Scan for the cell matching the given text and deliver its (X, Y) coordinate at center. 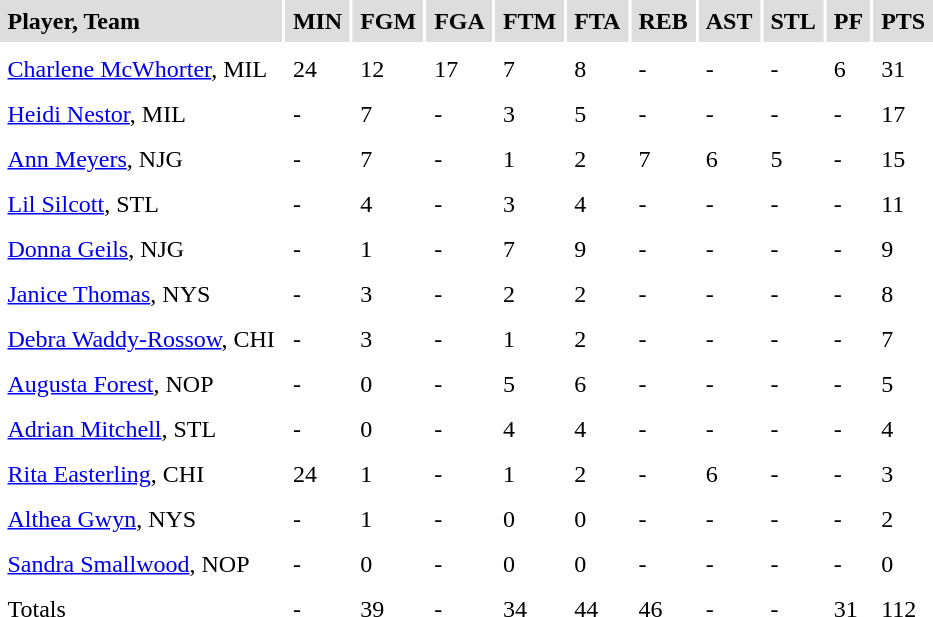
Player, Team (141, 21)
Rita Easterling, CHI (141, 474)
12 (388, 69)
MIN (317, 21)
STL (793, 21)
AST (729, 21)
11 (904, 204)
Janice Thomas, NYS (141, 294)
FTA (598, 21)
Augusta Forest, NOP (141, 384)
Lil Silcott, STL (141, 204)
Charlene McWhorter, MIL (141, 69)
Althea Gwyn, NYS (141, 519)
REB (663, 21)
31 (904, 69)
FGA (460, 21)
FGM (388, 21)
Ann Meyers, NJG (141, 159)
Adrian Mitchell, STL (141, 429)
Donna Geils, NJG (141, 249)
15 (904, 159)
FTM (529, 21)
Heidi Nestor, MIL (141, 114)
PF (848, 21)
Debra Waddy-Rossow, CHI (141, 339)
PTS (904, 21)
Sandra Smallwood, NOP (141, 564)
